Output the [X, Y] coordinate of the center of the cell containing the given text.  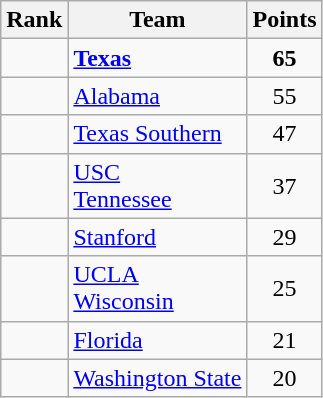
Texas Southern [158, 134]
UCLAWisconsin [158, 288]
Rank [34, 20]
Washington State [158, 378]
47 [284, 134]
55 [284, 96]
65 [284, 58]
Alabama [158, 96]
USCTennessee [158, 186]
20 [284, 378]
29 [284, 237]
21 [284, 340]
Team [158, 20]
Points [284, 20]
Stanford [158, 237]
Florida [158, 340]
37 [284, 186]
25 [284, 288]
Texas [158, 58]
